Scan for the cell matching the given text and deliver its (x, y) coordinate at center. 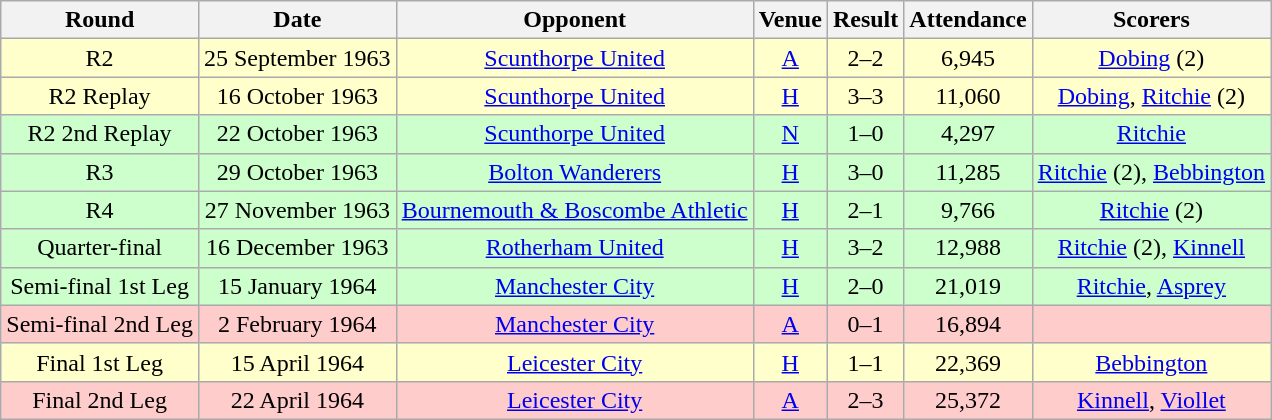
Bebbington (1151, 362)
4,297 (968, 134)
Rotherham United (574, 248)
Opponent (574, 20)
Attendance (968, 20)
3–3 (865, 96)
0–1 (865, 324)
Quarter-final (100, 248)
22 April 1964 (297, 400)
Ritchie, Asprey (1151, 286)
2–2 (865, 58)
Semi-final 1st Leg (100, 286)
22 October 1963 (297, 134)
R2 (100, 58)
Ritchie (2) (1151, 210)
Bournemouth & Boscombe Athletic (574, 210)
16 October 1963 (297, 96)
Semi-final 2nd Leg (100, 324)
2 February 1964 (297, 324)
Venue (790, 20)
16,894 (968, 324)
Dobing (2) (1151, 58)
2–3 (865, 400)
16 December 1963 (297, 248)
9,766 (968, 210)
Scorers (1151, 20)
21,019 (968, 286)
12,988 (968, 248)
R2 2nd Replay (100, 134)
1–1 (865, 362)
Date (297, 20)
Result (865, 20)
1–0 (865, 134)
22,369 (968, 362)
Round (100, 20)
6,945 (968, 58)
27 November 1963 (297, 210)
R4 (100, 210)
Dobing, Ritchie (2) (1151, 96)
11,285 (968, 172)
25 September 1963 (297, 58)
3–2 (865, 248)
3–0 (865, 172)
Ritchie (2), Kinnell (1151, 248)
29 October 1963 (297, 172)
Ritchie (2), Bebbington (1151, 172)
11,060 (968, 96)
Bolton Wanderers (574, 172)
2–0 (865, 286)
15 January 1964 (297, 286)
15 April 1964 (297, 362)
2–1 (865, 210)
N (790, 134)
25,372 (968, 400)
R2 Replay (100, 96)
Ritchie (1151, 134)
Final 1st Leg (100, 362)
Kinnell, Viollet (1151, 400)
R3 (100, 172)
Final 2nd Leg (100, 400)
